Pinpoint the cell where the given text exists, returning its (x, y) midpoint coordinate. 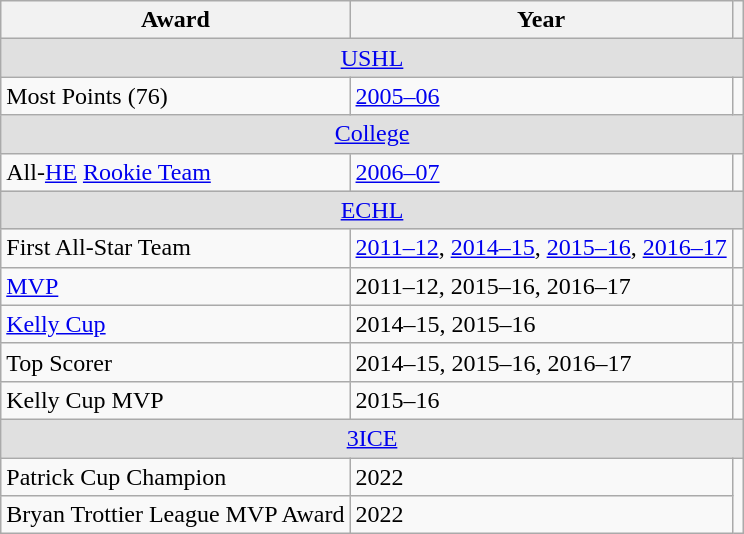
All-HE Rookie Team (176, 172)
MVP (176, 286)
2005–06 (541, 96)
Award (176, 20)
Kelly Cup (176, 324)
2011–12, 2014–15, 2015–16, 2016–17 (541, 248)
Bryan Trottier League MVP Award (176, 515)
Most Points (76) (176, 96)
College (372, 134)
3ICE (372, 438)
ECHL (372, 210)
Kelly Cup MVP (176, 400)
Patrick Cup Champion (176, 477)
2014–15, 2015–16 (541, 324)
USHL (372, 58)
2015–16 (541, 400)
2006–07 (541, 172)
2014–15, 2015–16, 2016–17 (541, 362)
Year (541, 20)
2011–12, 2015–16, 2016–17 (541, 286)
First All-Star Team (176, 248)
Top Scorer (176, 362)
